Find where the given text appears and provide that cell's center as (x, y) coordinate. 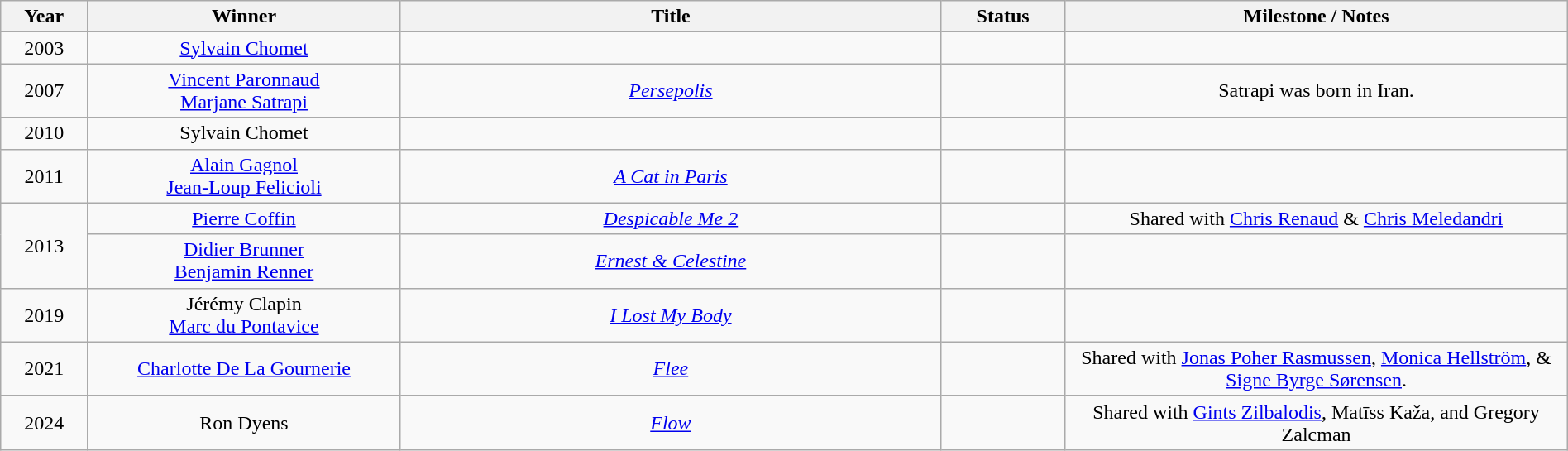
Vincent ParonnaudMarjane Satrapi (245, 91)
Year (45, 17)
2021 (45, 369)
Winner (245, 17)
Pierre Coffin (245, 218)
2013 (45, 245)
Shared with Gints Zilbalodis, Matīss Kaža, and Gregory Zalcman (1317, 422)
I Lost My Body (670, 314)
2007 (45, 91)
2011 (45, 175)
Alain GagnolJean-Loup Felicioli (245, 175)
Despicable Me 2 (670, 218)
Shared with Jonas Poher Rasmussen, Monica Hellström, & Signe Byrge Sørensen. (1317, 369)
Satrapi was born in Iran. (1317, 91)
Ernest & Celestine (670, 261)
2003 (45, 48)
Status (1002, 17)
Charlotte De La Gournerie (245, 369)
Ron Dyens (245, 422)
A Cat in Paris (670, 175)
Persepolis (670, 91)
2024 (45, 422)
Didier BrunnerBenjamin Renner (245, 261)
2019 (45, 314)
Jérémy ClapinMarc du Pontavice (245, 314)
2010 (45, 133)
Milestone / Notes (1317, 17)
Title (670, 17)
Flee (670, 369)
Flow (670, 422)
Shared with Chris Renaud & Chris Meledandri (1317, 218)
